Identify which cell holds the provided text, then report its (X, Y) central coordinate. 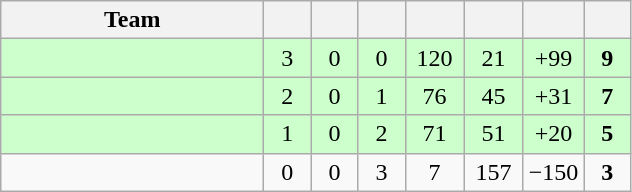
76 (434, 96)
71 (434, 134)
5 (608, 134)
+99 (554, 58)
Team (132, 20)
51 (494, 134)
45 (494, 96)
+31 (554, 96)
157 (494, 172)
21 (494, 58)
120 (434, 58)
+20 (554, 134)
−150 (554, 172)
9 (608, 58)
